Detect which cell encompasses the target text, then output its (x, y) center coordinate. 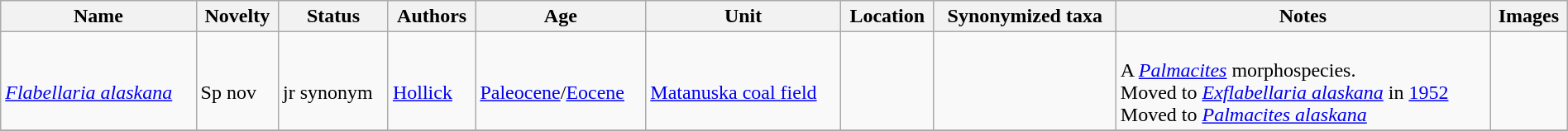
Name (98, 16)
Location (887, 16)
Authors (432, 16)
Unit (743, 16)
Hollick (432, 81)
Paleocene/Eocene (561, 81)
Sp nov (237, 81)
Novelty (237, 16)
Synonymized taxa (1025, 16)
Flabellaria alaskana (98, 81)
Images (1529, 16)
Status (334, 16)
Matanuska coal field (743, 81)
Age (561, 16)
Notes (1303, 16)
A Palmacites morphospecies. Moved to Exflabellaria alaskana in 1952 Moved to Palmacites alaskana (1303, 81)
jr synonym (334, 81)
